Extract the [X, Y] coordinate from the center of the cell holding the provided text.  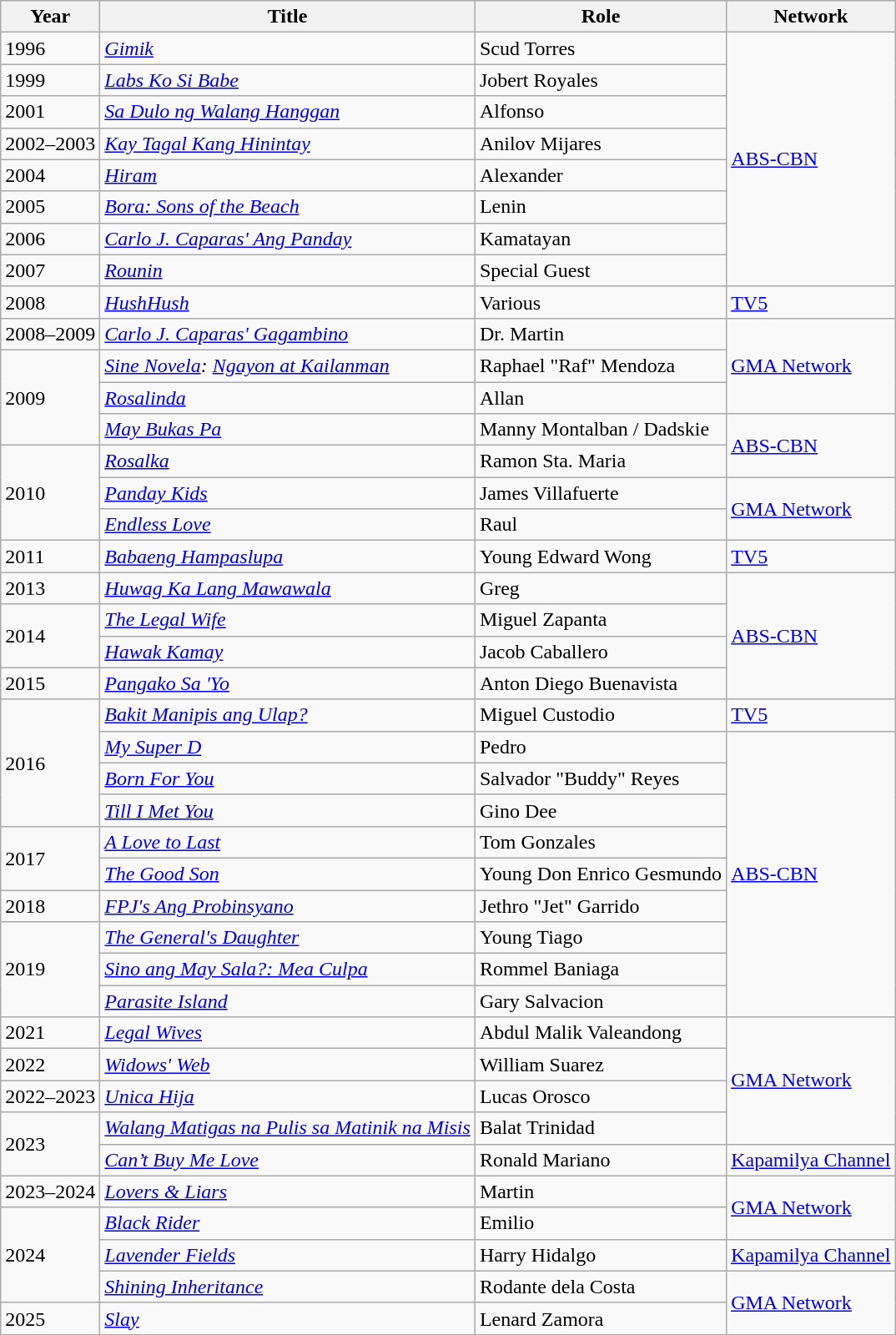
2010 [50, 493]
Gino Dee [601, 810]
Scud Torres [601, 48]
Lenard Zamora [601, 1318]
2007 [50, 270]
Rodante dela Costa [601, 1287]
2016 [50, 763]
HushHush [288, 302]
A Love to Last [288, 842]
Salvador "Buddy" Reyes [601, 778]
Miguel Zapanta [601, 620]
Rosalinda [288, 398]
Can’t Buy Me Love [288, 1160]
2019 [50, 970]
1996 [50, 48]
Rommel Baniaga [601, 970]
Babaeng Hampaslupa [288, 557]
Carlo J. Caparas' Ang Panday [288, 239]
Legal Wives [288, 1033]
Lenin [601, 207]
Young Edward Wong [601, 557]
Unica Hija [288, 1096]
The Legal Wife [288, 620]
Widows' Web [288, 1065]
Jobert Royales [601, 80]
Walang Matigas na Pulis sa Matinik na Misis [288, 1128]
Manny Montalban / Dadskie [601, 430]
Hawak Kamay [288, 652]
Ronald Mariano [601, 1160]
Jethro "Jet" Garrido [601, 905]
Anilov Mijares [601, 144]
Bakit Manipis ang Ulap? [288, 715]
Hiram [288, 175]
Sa Dulo ng Walang Hanggan [288, 112]
Anton Diego Buenavista [601, 683]
The General's Daughter [288, 938]
Sine Novela: Ngayon at Kailanman [288, 365]
2017 [50, 858]
2004 [50, 175]
2015 [50, 683]
Gimik [288, 48]
Jacob Caballero [601, 652]
2025 [50, 1318]
Lavender Fields [288, 1255]
Rounin [288, 270]
Special Guest [601, 270]
My Super D [288, 747]
1999 [50, 80]
Harry Hidalgo [601, 1255]
Gary Salvacion [601, 1001]
Endless Love [288, 525]
Greg [601, 588]
Miguel Custodio [601, 715]
Title [288, 17]
Young Tiago [601, 938]
Pedro [601, 747]
Parasite Island [288, 1001]
Martin [601, 1191]
Role [601, 17]
Labs Ko Si Babe [288, 80]
Raphael "Raf" Mendoza [601, 365]
2018 [50, 905]
Bora: Sons of the Beach [288, 207]
Kamatayan [601, 239]
Huwag Ka Lang Mawawala [288, 588]
Allan [601, 398]
Black Rider [288, 1223]
Raul [601, 525]
Alfonso [601, 112]
2014 [50, 636]
Kay Tagal Kang Hinintay [288, 144]
Lucas Orosco [601, 1096]
Network [811, 17]
2005 [50, 207]
Balat Trinidad [601, 1128]
Dr. Martin [601, 334]
2022 [50, 1065]
2021 [50, 1033]
2009 [50, 397]
The Good Son [288, 874]
Pangako Sa 'Yo [288, 683]
Young Don Enrico Gesmundo [601, 874]
2024 [50, 1255]
2008 [50, 302]
William Suarez [601, 1065]
Emilio [601, 1223]
Alexander [601, 175]
Carlo J. Caparas' Gagambino [288, 334]
Till I Met You [288, 810]
Sino ang May Sala?: Mea Culpa [288, 970]
2023 [50, 1144]
Tom Gonzales [601, 842]
2006 [50, 239]
2013 [50, 588]
2008–2009 [50, 334]
2011 [50, 557]
Rosalka [288, 461]
Abdul Malik Valeandong [601, 1033]
Panday Kids [288, 493]
Lovers & Liars [288, 1191]
Ramon Sta. Maria [601, 461]
Shining Inheritance [288, 1287]
Born For You [288, 778]
2023–2024 [50, 1191]
FPJ's Ang Probinsyano [288, 905]
Various [601, 302]
Year [50, 17]
Slay [288, 1318]
2022–2023 [50, 1096]
2001 [50, 112]
May Bukas Pa [288, 430]
James Villafuerte [601, 493]
2002–2003 [50, 144]
